Determine the [x, y] coordinate at the center of the cell enclosing the given text.  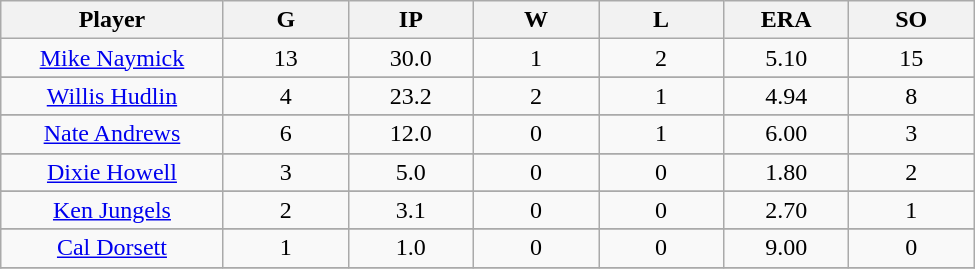
9.00 [786, 248]
1.80 [786, 172]
Player [112, 20]
ERA [786, 20]
8 [912, 96]
12.0 [410, 134]
6.00 [786, 134]
13 [286, 58]
6 [286, 134]
15 [912, 58]
1.0 [410, 248]
3.1 [410, 210]
2.70 [786, 210]
30.0 [410, 58]
L [660, 20]
4.94 [786, 96]
IP [410, 20]
5.0 [410, 172]
23.2 [410, 96]
Cal Dorsett [112, 248]
Dixie Howell [112, 172]
5.10 [786, 58]
G [286, 20]
W [536, 20]
Mike Naymick [112, 58]
SO [912, 20]
4 [286, 96]
Nate Andrews [112, 134]
Willis Hudlin [112, 96]
Ken Jungels [112, 210]
